Locate the cell with the specified text and output its [x, y] center coordinate. 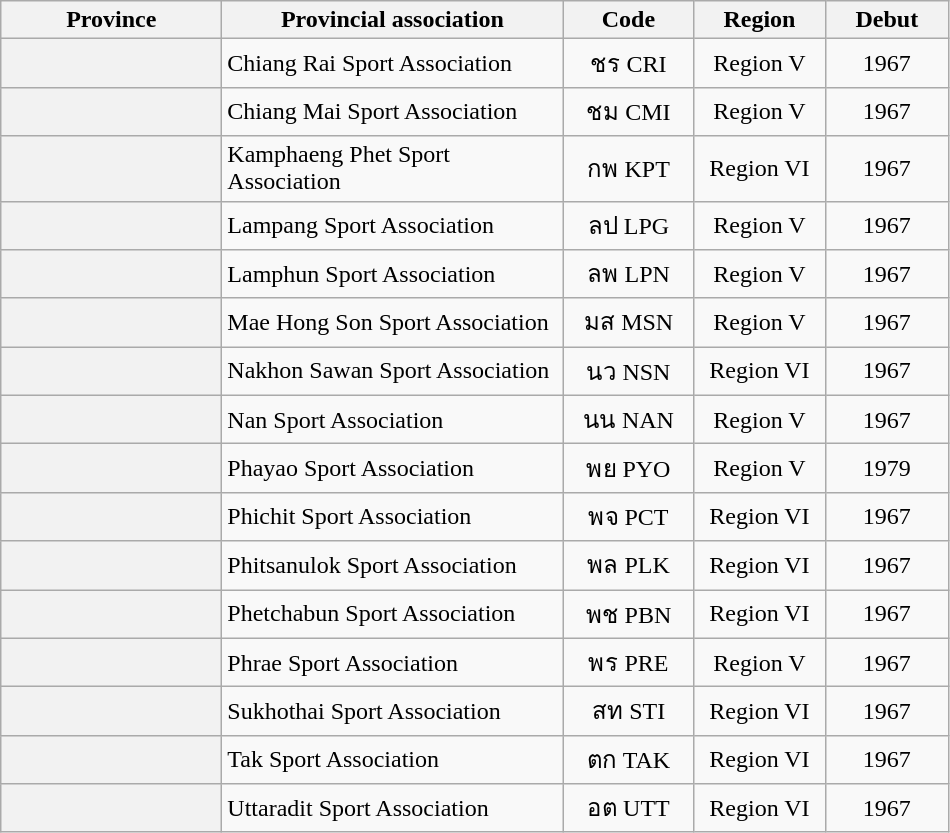
นว NSN [628, 372]
ชม CMI [628, 112]
กพ KPT [628, 168]
พจ PCT [628, 516]
พร PRE [628, 662]
Sukhothai Sport Association [392, 712]
Provincial association [392, 20]
1979 [887, 468]
Phichit Sport Association [392, 516]
พย PYO [628, 468]
Chiang Rai Sport Association [392, 64]
Chiang Mai Sport Association [392, 112]
Uttaradit Sport Association [392, 808]
Mae Hong Son Sport Association [392, 322]
Code [628, 20]
Lamphun Sport Association [392, 274]
Phayao Sport Association [392, 468]
Nakhon Sawan Sport Association [392, 372]
นน NAN [628, 420]
ลพ LPN [628, 274]
Kamphaeng Phet Sport Association [392, 168]
ตก TAK [628, 760]
Phitsanulok Sport Association [392, 566]
Nan Sport Association [392, 420]
Phrae Sport Association [392, 662]
Tak Sport Association [392, 760]
พช PBN [628, 614]
สท STI [628, 712]
Province [112, 20]
Phetchabun Sport Association [392, 614]
Debut [887, 20]
อต UTT [628, 808]
Lampang Sport Association [392, 226]
ลป LPG [628, 226]
พล PLK [628, 566]
มส MSN [628, 322]
Region [760, 20]
ชร CRI [628, 64]
